From the cell containing the given text, extract its center point as (x, y) coordinate. 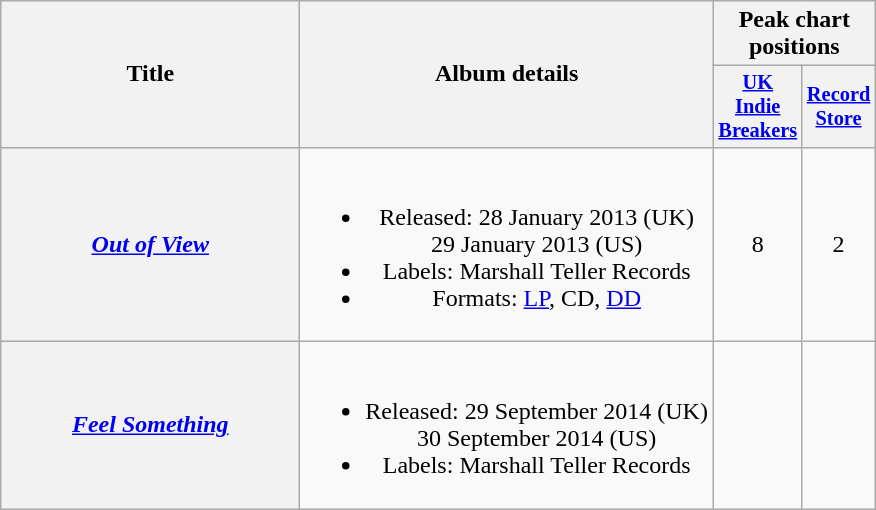
Feel Something (150, 426)
Out of View (150, 244)
Album details (507, 74)
2 (838, 244)
Released: 28 January 2013 (UK)29 January 2013 (US)Labels: Marshall Teller RecordsFormats: LP, CD, DD (507, 244)
Released: 29 September 2014 (UK) 30 September 2014 (US)Labels: Marshall Teller Records (507, 426)
Peak chart positions (794, 34)
UK Indie Breakers (758, 107)
Record Store (838, 107)
8 (758, 244)
Title (150, 74)
